Detect which cell encompasses the target text, then output its [x, y] center coordinate. 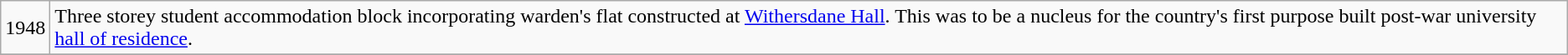
1948 [25, 28]
